For the text-containing cell, return its midpoint in [X, Y] coordinate format. 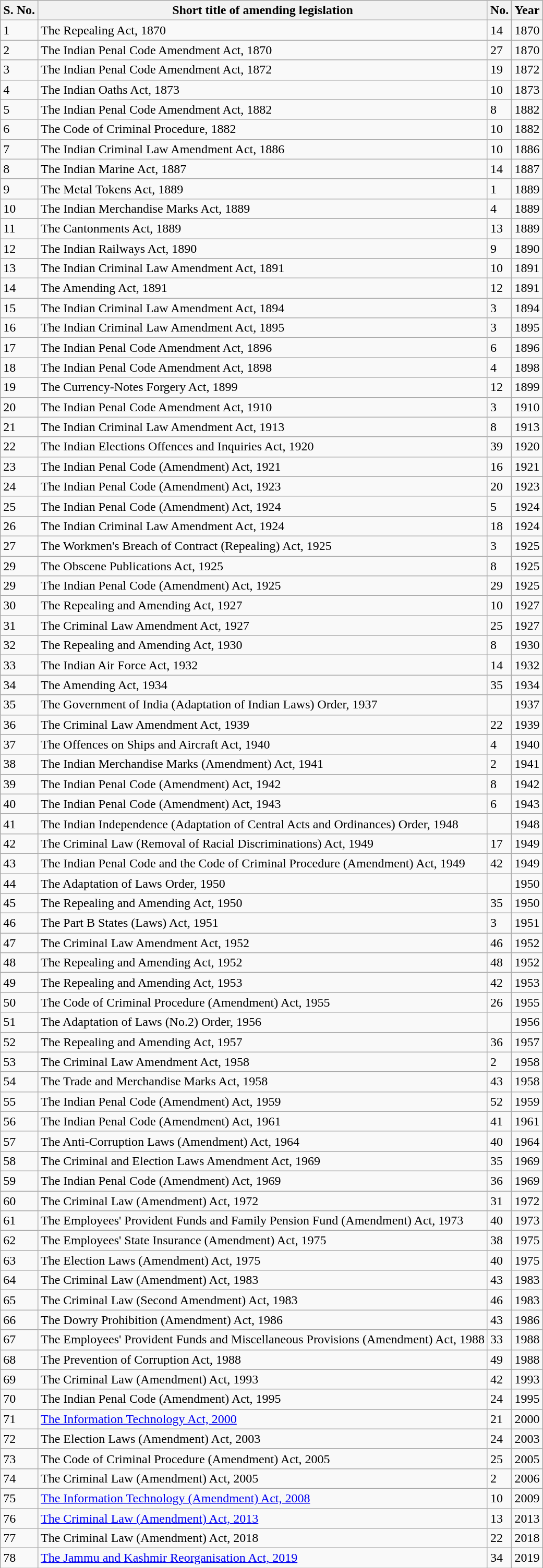
The Election Laws (Amendment) Act, 1975 [262, 1260]
1895 [527, 328]
1993 [527, 1379]
60 [19, 1200]
1940 [527, 744]
1986 [527, 1320]
1886 [527, 149]
2003 [527, 1439]
The Indian Marine Act, 1887 [262, 169]
2013 [527, 1518]
1910 [527, 407]
The Employees' Provident Funds and Family Pension Fund (Amendment) Act, 1973 [262, 1221]
69 [19, 1379]
The Indian Criminal Law Amendment Act, 1894 [262, 308]
The Amending Act, 1934 [262, 685]
The Indian Penal Code Amendment Act, 1896 [262, 348]
1890 [527, 249]
1995 [527, 1399]
67 [19, 1340]
S. No. [19, 10]
1920 [527, 447]
1972 [527, 1200]
The Indian Penal Code and the Code of Criminal Procedure (Amendment) Act, 1949 [262, 863]
73 [19, 1459]
The Information Technology Act, 2000 [262, 1419]
The Indian Penal Code (Amendment) Act, 1961 [262, 1121]
The Indian Criminal Law Amendment Act, 1886 [262, 149]
The Indian Oaths Act, 1873 [262, 90]
The Dowry Prohibition (Amendment) Act, 1986 [262, 1320]
The Indian Air Force Act, 1932 [262, 665]
Year [527, 10]
1973 [527, 1221]
78 [19, 1558]
51 [19, 1022]
The Government of India (Adaptation of Indian Laws) Order, 1937 [262, 705]
The Indian Penal Code (Amendment) Act, 1995 [262, 1399]
65 [19, 1300]
2005 [527, 1459]
56 [19, 1121]
The Code of Criminal Procedure, 1882 [262, 129]
The Amending Act, 1891 [262, 288]
2006 [527, 1478]
The Indian Penal Code (Amendment) Act, 1925 [262, 586]
The Criminal Law Amendment Act, 1958 [262, 1062]
1921 [527, 467]
15 [19, 308]
1939 [527, 725]
1887 [527, 169]
23 [19, 467]
1957 [527, 1042]
75 [19, 1498]
The Indian Merchandise Marks (Amendment) Act, 1941 [262, 764]
The Indian Elections Offences and Inquiries Act, 1920 [262, 447]
The Indian Penal Code (Amendment) Act, 1924 [262, 506]
The Adaptation of Laws (No.2) Order, 1956 [262, 1022]
The Indian Penal Code (Amendment) Act, 1959 [262, 1101]
The Criminal Law (Amendment) Act, 1983 [262, 1280]
76 [19, 1518]
1964 [527, 1141]
The Trade and Merchandise Marks Act, 1958 [262, 1082]
The Indian Penal Code Amendment Act, 1898 [262, 367]
The Indian Penal Code (Amendment) Act, 1921 [262, 467]
The Repealing and Amending Act, 1957 [262, 1042]
59 [19, 1181]
The Repealing and Amending Act, 1950 [262, 903]
The Code of Criminal Procedure (Amendment) Act, 2005 [262, 1459]
The Repealing and Amending Act, 1927 [262, 606]
1956 [527, 1022]
The Indian Penal Code Amendment Act, 1870 [262, 50]
The Repealing and Amending Act, 1952 [262, 963]
1872 [527, 70]
1951 [527, 923]
The Indian Criminal Law Amendment Act, 1913 [262, 427]
The Indian Criminal Law Amendment Act, 1891 [262, 268]
The Indian Merchandise Marks Act, 1889 [262, 209]
62 [19, 1241]
32 [19, 645]
1941 [527, 764]
1873 [527, 90]
1953 [527, 983]
The Metal Tokens Act, 1889 [262, 189]
The Indian Railways Act, 1890 [262, 249]
37 [19, 744]
1955 [527, 1002]
47 [19, 943]
64 [19, 1280]
1932 [527, 665]
11 [19, 228]
55 [19, 1101]
The Cantonments Act, 1889 [262, 228]
2019 [527, 1558]
71 [19, 1419]
The Indian Penal Code (Amendment) Act, 1942 [262, 784]
1923 [527, 486]
54 [19, 1082]
74 [19, 1478]
66 [19, 1320]
1934 [527, 685]
2000 [527, 1419]
The Indian Penal Code (Amendment) Act, 1969 [262, 1181]
The Code of Criminal Procedure (Amendment) Act, 1955 [262, 1002]
68 [19, 1359]
1959 [527, 1101]
The Indian Penal Code Amendment Act, 1882 [262, 109]
The Currency-Notes Forgery Act, 1899 [262, 387]
The Indian Criminal Law Amendment Act, 1924 [262, 526]
1898 [527, 367]
No. [499, 10]
The Indian Penal Code Amendment Act, 1910 [262, 407]
30 [19, 606]
The Criminal Law (Amendment) Act, 2013 [262, 1518]
The Employees' State Insurance (Amendment) Act, 1975 [262, 1241]
The Information Technology (Amendment) Act, 2008 [262, 1498]
The Repealing Act, 1870 [262, 30]
The Criminal Law Amendment Act, 1927 [262, 626]
The Offences on Ships and Aircraft Act, 1940 [262, 744]
The Employees' Provident Funds and Miscellaneous Provisions (Amendment) Act, 1988 [262, 1340]
The Obscene Publications Act, 1925 [262, 566]
The Criminal Law Amendment Act, 1952 [262, 943]
70 [19, 1399]
57 [19, 1141]
1961 [527, 1121]
1942 [527, 784]
61 [19, 1221]
7 [19, 149]
The Repealing and Amending Act, 1930 [262, 645]
The Adaptation of Laws Order, 1950 [262, 884]
1913 [527, 427]
The Criminal Law (Removal of Racial Discriminations) Act, 1949 [262, 843]
The Criminal and Election Laws Amendment Act, 1969 [262, 1161]
50 [19, 1002]
63 [19, 1260]
1896 [527, 348]
72 [19, 1439]
The Criminal Law Amendment Act, 1939 [262, 725]
The Indian Penal Code (Amendment) Act, 1923 [262, 486]
1937 [527, 705]
The Jammu and Kashmir Reorganisation Act, 2019 [262, 1558]
The Anti-Corruption Laws (Amendment) Act, 1964 [262, 1141]
1899 [527, 387]
53 [19, 1062]
The Criminal Law (Second Amendment) Act, 1983 [262, 1300]
58 [19, 1161]
2009 [527, 1498]
The Criminal Law (Amendment) Act, 1972 [262, 1200]
Short title of amending legislation [262, 10]
77 [19, 1538]
1943 [527, 804]
The Indian Independence (Adaptation of Central Acts and Ordinances) Order, 1948 [262, 824]
The Part B States (Laws) Act, 1951 [262, 923]
The Election Laws (Amendment) Act, 2003 [262, 1439]
The Criminal Law (Amendment) Act, 2018 [262, 1538]
The Indian Penal Code (Amendment) Act, 1943 [262, 804]
1930 [527, 645]
2018 [527, 1538]
44 [19, 884]
1894 [527, 308]
The Criminal Law (Amendment) Act, 1993 [262, 1379]
The Indian Criminal Law Amendment Act, 1895 [262, 328]
The Criminal Law (Amendment) Act, 2005 [262, 1478]
1948 [527, 824]
The Workmen's Breach of Contract (Repealing) Act, 1925 [262, 546]
45 [19, 903]
The Indian Penal Code Amendment Act, 1872 [262, 70]
The Prevention of Corruption Act, 1988 [262, 1359]
The Repealing and Amending Act, 1953 [262, 983]
